From the cell containing the given text, extract its center point as [x, y] coordinate. 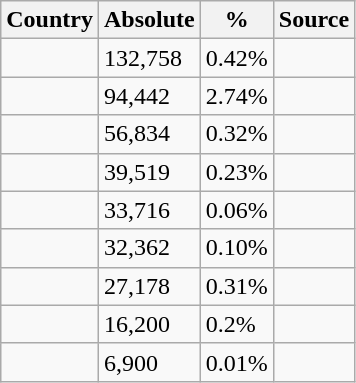
132,758 [149, 58]
0.42% [236, 58]
0.06% [236, 210]
0.10% [236, 248]
94,442 [149, 96]
0.32% [236, 134]
16,200 [149, 324]
0.2% [236, 324]
27,178 [149, 286]
0.23% [236, 172]
0.01% [236, 362]
0.31% [236, 286]
32,362 [149, 248]
2.74% [236, 96]
% [236, 20]
Country [50, 20]
Absolute [149, 20]
6,900 [149, 362]
39,519 [149, 172]
Source [314, 20]
56,834 [149, 134]
33,716 [149, 210]
